From the cell containing the given text, extract its center point as (x, y) coordinate. 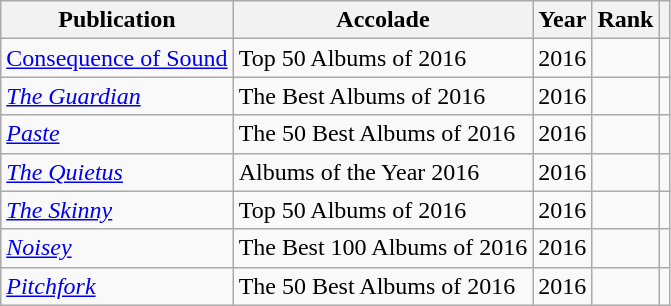
The Skinny (117, 210)
Albums of the Year 2016 (383, 172)
The Best 100 Albums of 2016 (383, 248)
Noisey (117, 248)
Paste (117, 134)
The Guardian (117, 96)
Pitchfork (117, 286)
The Best Albums of 2016 (383, 96)
Consequence of Sound (117, 58)
Accolade (383, 20)
Year (562, 20)
The Quietus (117, 172)
Rank (626, 20)
Publication (117, 20)
